Output the (X, Y) coordinate of the center of the cell containing the given text.  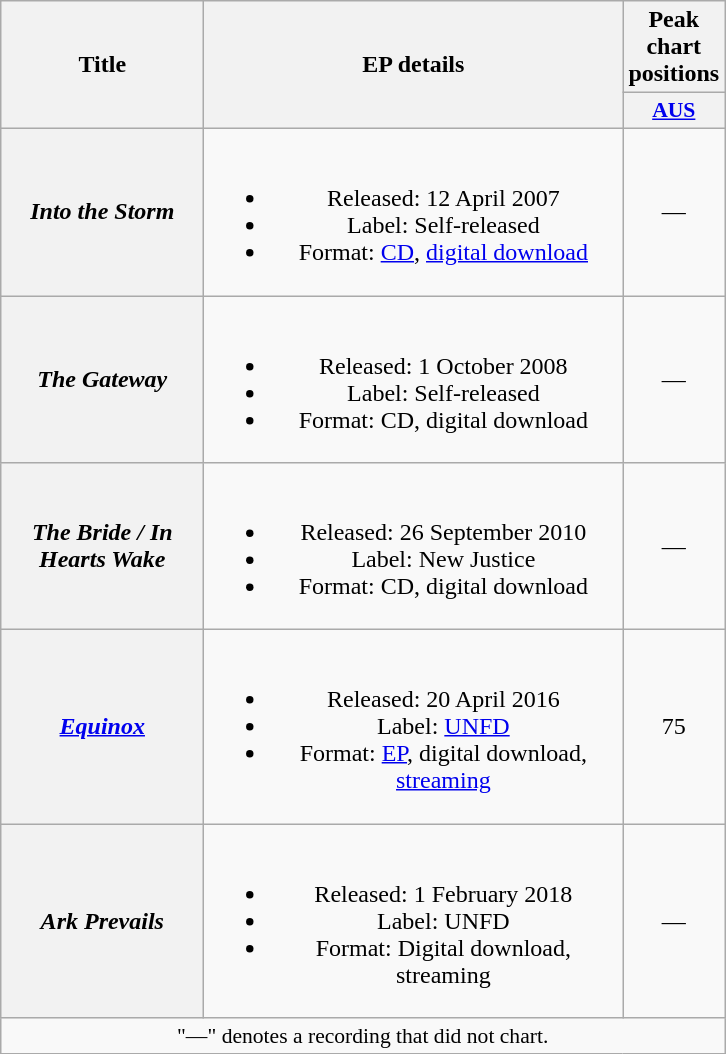
The Bride / In Hearts Wake (102, 546)
Equinox (102, 727)
Ark Prevails (102, 921)
Peak chart positions (674, 47)
EP details (414, 65)
"—" denotes a recording that did not chart. (363, 1036)
Released: 1 February 2018Label: UNFDFormat: Digital download, streaming (414, 921)
Released: 1 October 2008Label: Self-releasedFormat: CD, digital download (414, 380)
The Gateway (102, 380)
Released: 20 April 2016Label: UNFDFormat: EP, digital download, streaming (414, 727)
Released: 12 April 2007Label: Self-releasedFormat: CD, digital download (414, 212)
Into the Storm (102, 212)
Title (102, 65)
Released: 26 September 2010Label: New JusticeFormat: CD, digital download (414, 546)
AUS (674, 111)
75 (674, 727)
